Pinpoint the cell where the given text exists, returning its [x, y] midpoint coordinate. 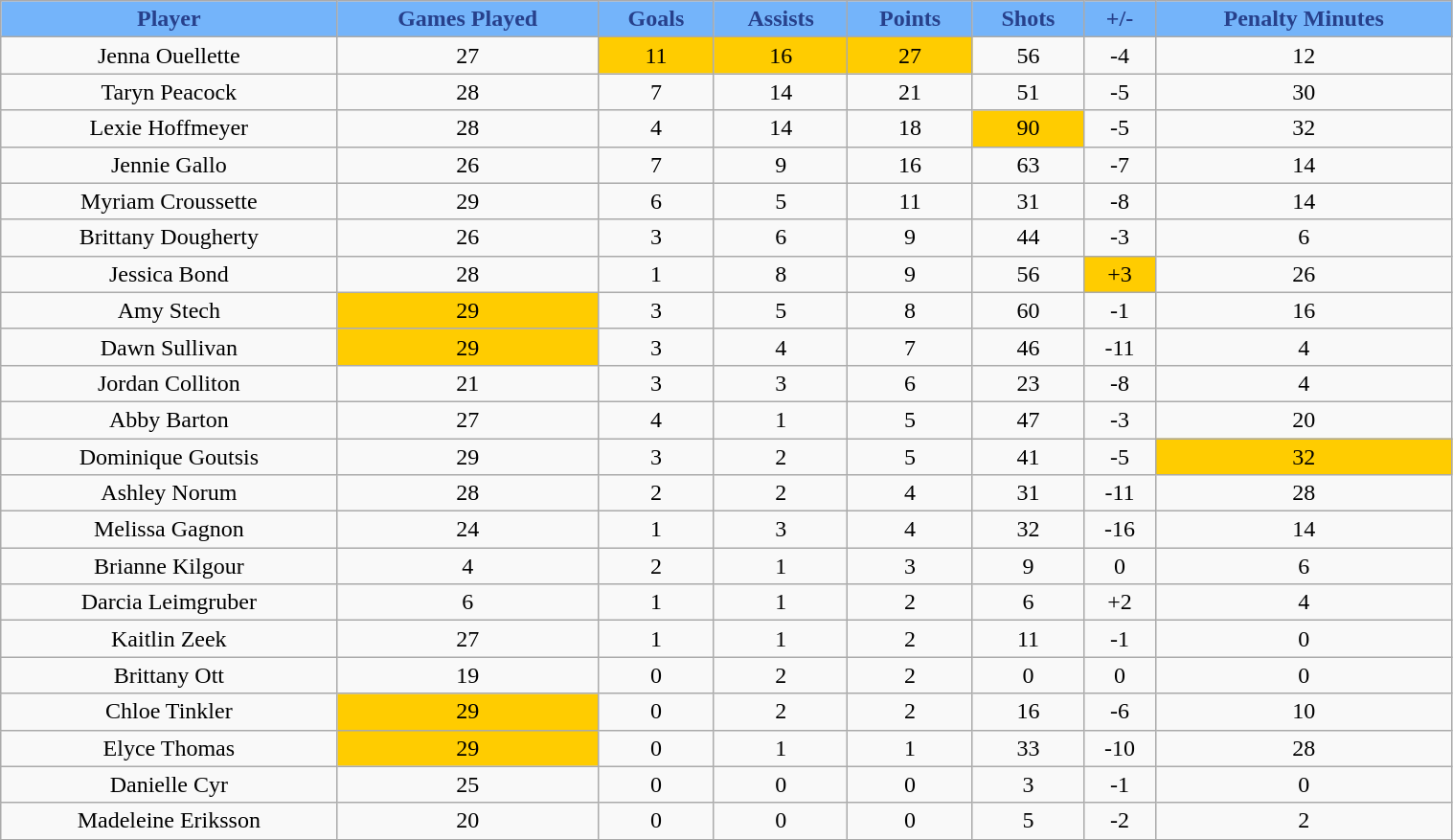
63 [1028, 165]
Jennie Gallo [169, 165]
Taryn Peacock [169, 92]
Darcia Leimgruber [169, 602]
Games Played [467, 19]
51 [1028, 92]
+/- [1121, 19]
Melissa Gagnon [169, 530]
Player [169, 19]
Dominique Goutsis [169, 457]
12 [1304, 56]
-16 [1121, 530]
Shots [1028, 19]
+3 [1121, 274]
90 [1028, 128]
Assists [781, 19]
+2 [1121, 602]
Brittany Dougherty [169, 238]
Lexie Hoffmeyer [169, 128]
33 [1028, 748]
-6 [1121, 712]
Brittany Ott [169, 675]
Kaitlin Zeek [169, 639]
Ashley Norum [169, 493]
Jessica Bond [169, 274]
Amy Stech [169, 310]
46 [1028, 347]
Dawn Sullivan [169, 347]
Myriam Croussette [169, 201]
Jordan Colliton [169, 383]
-7 [1121, 165]
Elyce Thomas [169, 748]
-2 [1121, 821]
Penalty Minutes [1304, 19]
18 [910, 128]
Danielle Cyr [169, 784]
25 [467, 784]
24 [467, 530]
44 [1028, 238]
60 [1028, 310]
Points [910, 19]
41 [1028, 457]
30 [1304, 92]
Goals [655, 19]
Abby Barton [169, 420]
19 [467, 675]
47 [1028, 420]
Chloe Tinkler [169, 712]
Jenna Ouellette [169, 56]
-10 [1121, 748]
Brianne Kilgour [169, 566]
23 [1028, 383]
Madeleine Eriksson [169, 821]
-4 [1121, 56]
10 [1304, 712]
